Find where the given text appears and provide that cell's center as (X, Y) coordinate. 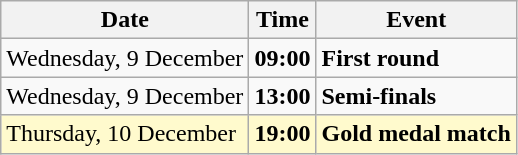
Date (125, 20)
Time (282, 20)
09:00 (282, 58)
Thursday, 10 December (125, 134)
Gold medal match (416, 134)
Event (416, 20)
19:00 (282, 134)
First round (416, 58)
13:00 (282, 96)
Semi-finals (416, 96)
